Pinpoint the cell where the given text exists, returning its (x, y) midpoint coordinate. 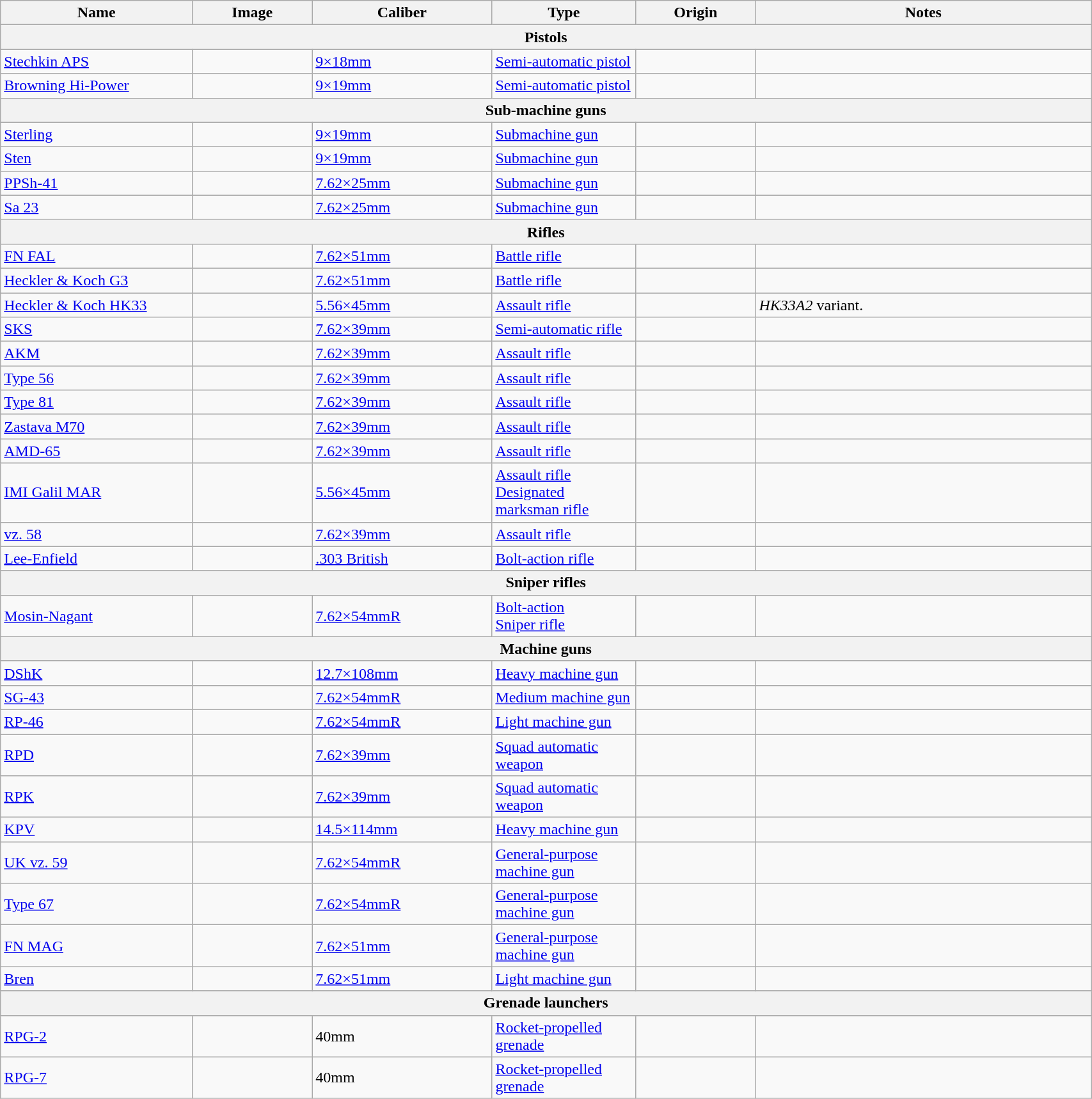
Heckler & Koch G3 (97, 280)
Bolt-actionSniper rifle (564, 615)
Stechkin APS (97, 61)
Browning Hi-Power (97, 86)
14.5×114mm (402, 830)
RPK (97, 797)
Origin (696, 13)
Caliber (402, 13)
Sub-machine guns (546, 110)
Medium machine gun (564, 697)
UK vz. 59 (97, 862)
SG-43 (97, 697)
SKS (97, 329)
Grenade launchers (546, 1003)
Heckler & Koch HK33 (97, 305)
Rifles (546, 232)
RP-46 (97, 722)
Sten (97, 159)
RPG-7 (97, 1077)
Type 56 (97, 378)
PPSh-41 (97, 183)
AMD-65 (97, 451)
9×18mm (402, 61)
Sa 23 (97, 207)
Semi-automatic rifle (564, 329)
Image (252, 13)
Lee-Enfield (97, 558)
Bren (97, 979)
vz. 58 (97, 534)
IMI Galil MAR (97, 493)
HK33A2 variant. (924, 305)
.303 British (402, 558)
12.7×108mm (402, 673)
FN FAL (97, 256)
RPG-2 (97, 1036)
Mosin-Nagant (97, 615)
Name (97, 13)
Assault rifleDesignated marksman rifle (564, 493)
Notes (924, 13)
KPV (97, 830)
Type 67 (97, 905)
FN MAG (97, 945)
Bolt-action rifle (564, 558)
Sniper rifles (546, 583)
DShK (97, 673)
Pistols (546, 37)
Type (564, 13)
Zastava M70 (97, 427)
Sterling (97, 134)
RPD (97, 755)
Type 81 (97, 402)
AKM (97, 354)
Machine guns (546, 649)
